Return the (x, y) coordinate for the center point of the cell that contains the specified text.  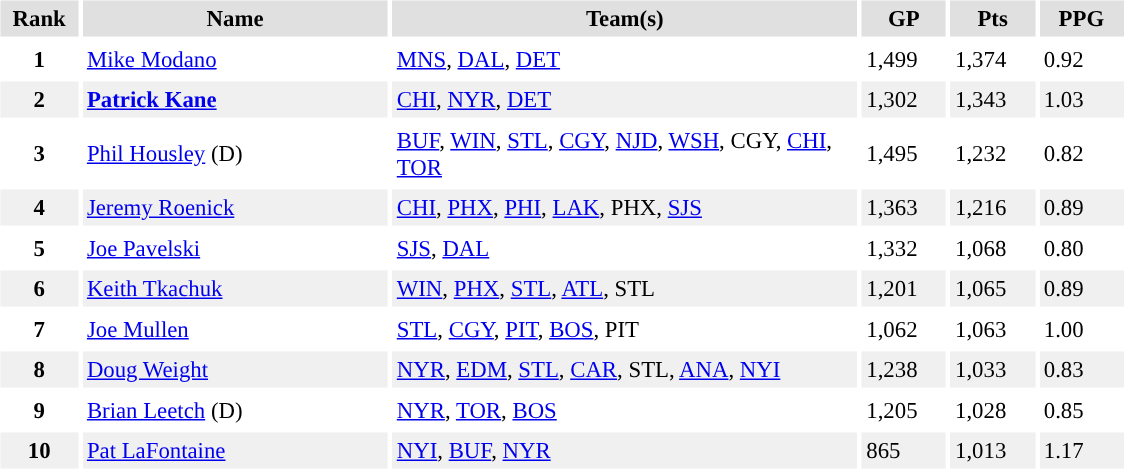
Brian Leetch (D) (234, 410)
Keith Tkachuk (234, 288)
1,062 (904, 329)
Joe Mullen (234, 329)
0.80 (1081, 248)
1.00 (1081, 329)
Phil Housley (D) (234, 154)
1,065 (993, 288)
2 (38, 100)
0.92 (1081, 59)
9 (38, 410)
Pts (993, 18)
Doug Weight (234, 370)
1,216 (993, 208)
1,495 (904, 154)
Joe Pavelski (234, 248)
Mike Modano (234, 59)
Name (234, 18)
Pat LaFontaine (234, 450)
7 (38, 329)
STL, CGY, PIT, BOS, PIT (624, 329)
1,013 (993, 450)
3 (38, 154)
GP (904, 18)
1.03 (1081, 100)
1,028 (993, 410)
1,068 (993, 248)
1,343 (993, 100)
1,205 (904, 410)
4 (38, 208)
1,232 (993, 154)
NYR, EDM, STL, CAR, STL, ANA, NYI (624, 370)
1,499 (904, 59)
Team(s) (624, 18)
Patrick Kane (234, 100)
1.17 (1081, 450)
SJS, DAL (624, 248)
BUF, WIN, STL, CGY, NJD, WSH, CGY, CHI, TOR (624, 154)
10 (38, 450)
WIN, PHX, STL, ATL, STL (624, 288)
8 (38, 370)
NYR, TOR, BOS (624, 410)
0.82 (1081, 154)
1 (38, 59)
Rank (38, 18)
1,374 (993, 59)
0.83 (1081, 370)
CHI, PHX, PHI, LAK, PHX, SJS (624, 208)
1,201 (904, 288)
1,332 (904, 248)
1,063 (993, 329)
1,033 (993, 370)
MNS, DAL, DET (624, 59)
6 (38, 288)
NYI, BUF, NYR (624, 450)
CHI, NYR, DET (624, 100)
PPG (1081, 18)
1,302 (904, 100)
0.85 (1081, 410)
865 (904, 450)
1,238 (904, 370)
1,363 (904, 208)
5 (38, 248)
Jeremy Roenick (234, 208)
